Extract the [X, Y] coordinate from the center of the cell holding the provided text.  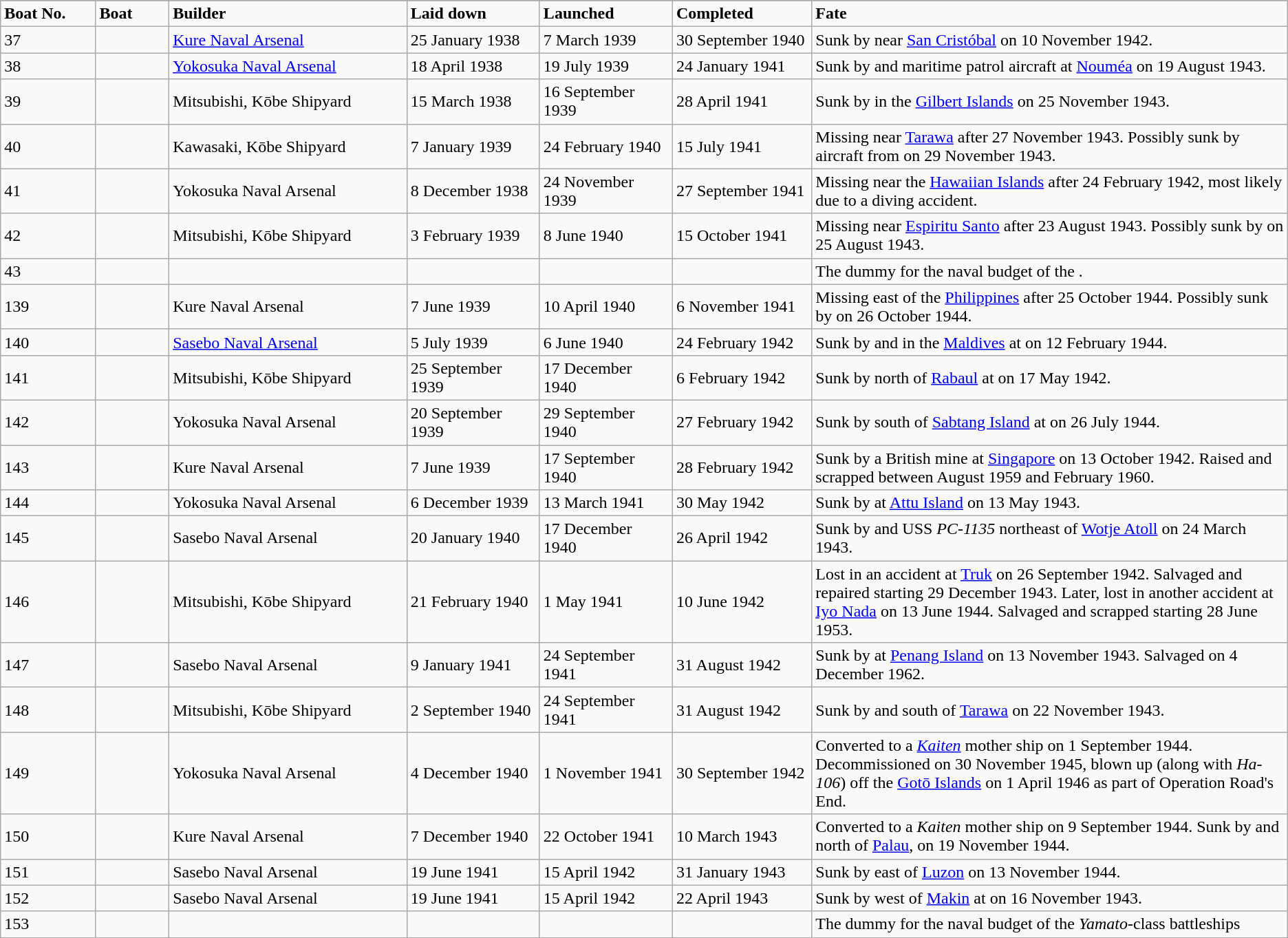
Kawasaki, Kōbe Shipyard [288, 146]
10 June 1942 [742, 601]
28 February 1942 [742, 467]
140 [48, 342]
25 January 1938 [473, 40]
7 December 1940 [473, 837]
17 September 1940 [605, 467]
6 December 1939 [473, 503]
1 November 1941 [605, 774]
Sunk by and south of Tarawa on 22 November 1943. [1050, 710]
6 November 1941 [742, 307]
Sunk by east of Luzon on 13 November 1944. [1050, 872]
Completed [742, 14]
22 October 1941 [605, 837]
Sunk by a British mine at Singapore on 13 October 1942. Raised and scrapped between August 1959 and February 1960. [1050, 467]
Builder [288, 14]
145 [48, 538]
The dummy for the naval budget of the Yamato-class battleships [1050, 924]
38 [48, 66]
37 [48, 40]
21 February 1940 [473, 601]
144 [48, 503]
27 February 1942 [742, 423]
149 [48, 774]
Missing near the Hawaiian Islands after 24 February 1942, most likely due to a diving accident. [1050, 191]
29 September 1940 [605, 423]
Sunk by at Penang Island on 13 November 1943. Salvaged on 4 December 1962. [1050, 665]
9 January 1941 [473, 665]
Boat [132, 14]
4 December 1940 [473, 774]
30 September 1942 [742, 774]
1 May 1941 [605, 601]
24 January 1941 [742, 66]
Laid down [473, 14]
43 [48, 271]
6 February 1942 [742, 377]
Sunk by south of Sabtang Island at on 26 July 1944. [1050, 423]
40 [48, 146]
139 [48, 307]
The dummy for the naval budget of the . [1050, 271]
24 February 1940 [605, 146]
Sunk by in the Gilbert Islands on 25 November 1943. [1050, 102]
20 January 1940 [473, 538]
Sunk by north of Rabaul at on 17 May 1942. [1050, 377]
15 October 1941 [742, 235]
2 September 1940 [473, 710]
147 [48, 665]
Boat No. [48, 14]
Missing near Tarawa after 27 November 1943. Possibly sunk by aircraft from on 29 November 1943. [1050, 146]
152 [48, 898]
Fate [1050, 14]
150 [48, 837]
15 July 1941 [742, 146]
148 [48, 710]
153 [48, 924]
Sunk by at Attu Island on 13 May 1943. [1050, 503]
25 September 1939 [473, 377]
Missing near Espiritu Santo after 23 August 1943. Possibly sunk by on 25 August 1943. [1050, 235]
6 June 1940 [605, 342]
Sunk by and maritime patrol aircraft at Nouméa on 19 August 1943. [1050, 66]
7 January 1939 [473, 146]
24 November 1939 [605, 191]
Sunk by near San Cristóbal on 10 November 1942. [1050, 40]
10 April 1940 [605, 307]
22 April 1943 [742, 898]
27 September 1941 [742, 191]
15 March 1938 [473, 102]
141 [48, 377]
Converted to a Kaiten mother ship on 9 September 1944. Sunk by and north of Palau, on 19 November 1944. [1050, 837]
5 July 1939 [473, 342]
31 January 1943 [742, 872]
3 February 1939 [473, 235]
Sunk by and in the Maldives at on 12 February 1944. [1050, 342]
16 September 1939 [605, 102]
30 September 1940 [742, 40]
41 [48, 191]
10 March 1943 [742, 837]
143 [48, 467]
142 [48, 423]
151 [48, 872]
39 [48, 102]
7 March 1939 [605, 40]
Launched [605, 14]
30 May 1942 [742, 503]
26 April 1942 [742, 538]
Sunk by and USS PC-1135 northeast of Wotje Atoll on 24 March 1943. [1050, 538]
146 [48, 601]
8 December 1938 [473, 191]
42 [48, 235]
28 April 1941 [742, 102]
Sunk by west of Makin at on 16 November 1943. [1050, 898]
13 March 1941 [605, 503]
24 February 1942 [742, 342]
18 April 1938 [473, 66]
19 July 1939 [605, 66]
20 September 1939 [473, 423]
8 June 1940 [605, 235]
Missing east of the Philippines after 25 October 1944. Possibly sunk by on 26 October 1944. [1050, 307]
